For the text-containing cell, return its midpoint in [x, y] coordinate format. 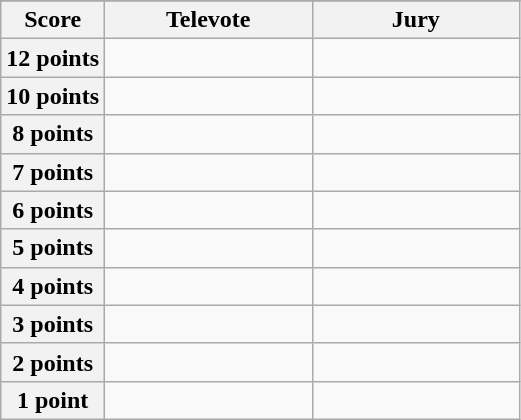
Televote [209, 20]
3 points [53, 324]
6 points [53, 210]
12 points [53, 58]
10 points [53, 96]
8 points [53, 134]
4 points [53, 286]
1 point [53, 400]
Score [53, 20]
2 points [53, 362]
5 points [53, 248]
Jury [416, 20]
7 points [53, 172]
